Scan for the cell matching the given text and deliver its [x, y] coordinate at center. 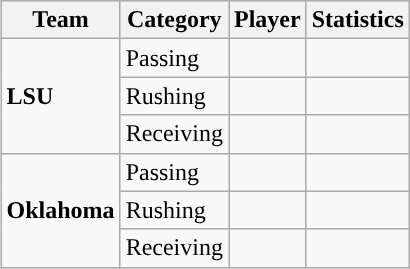
Category [174, 20]
Player [267, 20]
LSU [60, 96]
Team [60, 20]
Oklahoma [60, 210]
Statistics [358, 20]
